Capture the cell that displays the provided text and extract its [X, Y] central coordinate. 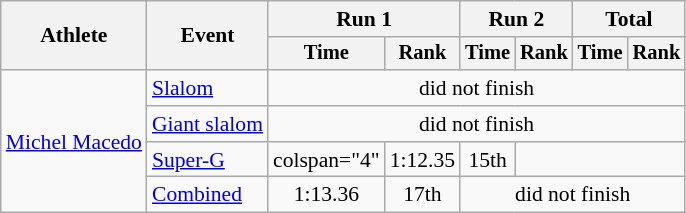
15th [488, 160]
1:13.36 [326, 195]
Super-G [208, 160]
Slalom [208, 88]
Total [629, 19]
colspan="4" [326, 160]
Michel Macedo [74, 141]
Athlete [74, 36]
17th [422, 195]
1:12.35 [422, 160]
Giant slalom [208, 124]
Run 2 [516, 19]
Event [208, 36]
Combined [208, 195]
Run 1 [364, 19]
